For the text-containing cell, return its midpoint in (x, y) coordinate format. 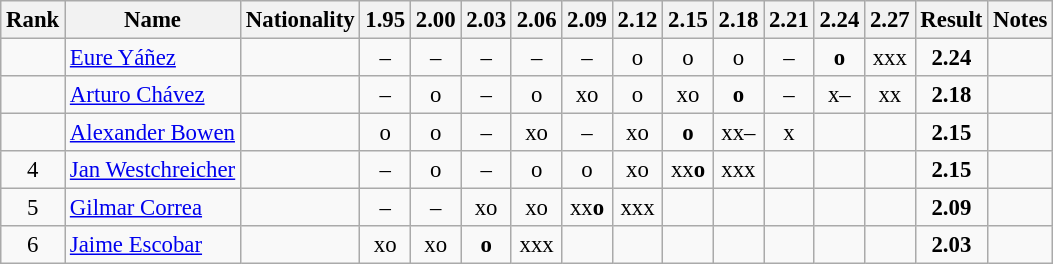
xx– (738, 133)
Name (153, 20)
Gilmar Correa (153, 208)
2.12 (637, 20)
Jan Westchreicher (153, 170)
2.27 (890, 20)
1.95 (385, 20)
x– (839, 95)
Notes (1020, 20)
Jaime Escobar (153, 245)
Eure Yáñez (153, 58)
xx (890, 95)
2.21 (789, 20)
x (789, 133)
Result (952, 20)
Arturo Chávez (153, 95)
4 (33, 170)
2.00 (435, 20)
6 (33, 245)
Alexander Bowen (153, 133)
Rank (33, 20)
2.06 (536, 20)
5 (33, 208)
Nationality (300, 20)
